Find where the given text appears and provide that cell's center as [X, Y] coordinate. 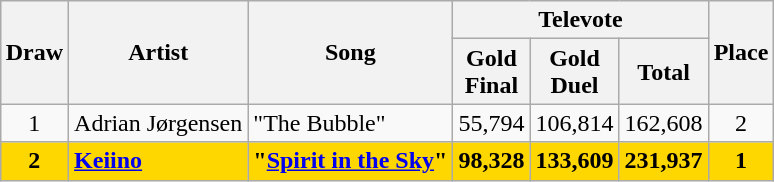
231,937 [664, 161]
Draw [34, 52]
162,608 [664, 123]
"The Bubble" [350, 123]
Total [664, 72]
"Spirit in the Sky" [350, 161]
Artist [158, 52]
Televote [580, 20]
GoldDuel [574, 72]
98,328 [492, 161]
55,794 [492, 123]
Keiino [158, 161]
Adrian Jørgensen [158, 123]
Song [350, 52]
Place [741, 52]
106,814 [574, 123]
133,609 [574, 161]
GoldFinal [492, 72]
